Capture the cell that displays the provided text and extract its [x, y] central coordinate. 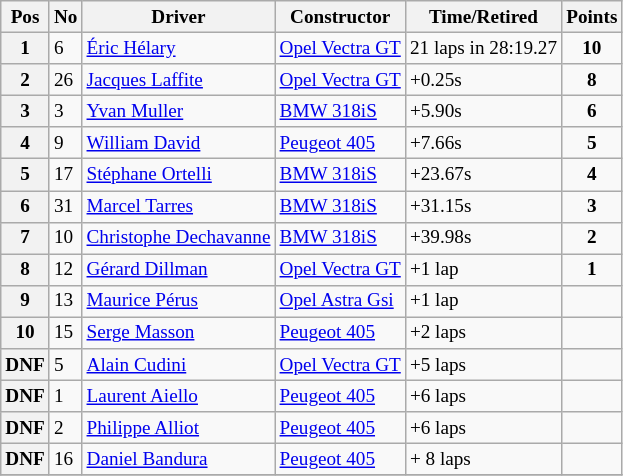
+0.25s [483, 80]
Constructor [340, 17]
Gérard Dillman [178, 270]
Alain Cudini [178, 365]
12 [66, 270]
7 [26, 238]
Stéphane Ortelli [178, 175]
+5 laps [483, 365]
17 [66, 175]
+23.67s [483, 175]
+39.98s [483, 238]
Philippe Alliot [178, 428]
Time/Retired [483, 17]
Jacques Laffite [178, 80]
+31.15s [483, 206]
31 [66, 206]
13 [66, 301]
Opel Astra Gsi [340, 301]
16 [66, 460]
William David [178, 143]
Maurice Pérus [178, 301]
Yvan Muller [178, 111]
Marcel Tarres [178, 206]
Laurent Aiello [178, 396]
+ 8 laps [483, 460]
21 laps in 28:19.27 [483, 48]
Points [592, 17]
Christophe Dechavanne [178, 238]
26 [66, 80]
Daniel Bandura [178, 460]
Serge Masson [178, 333]
15 [66, 333]
+2 laps [483, 333]
+7.66s [483, 143]
Pos [26, 17]
+5.90s [483, 111]
Driver [178, 17]
No [66, 17]
Éric Hélary [178, 48]
